Extract the (X, Y) coordinate from the center of the cell holding the provided text.  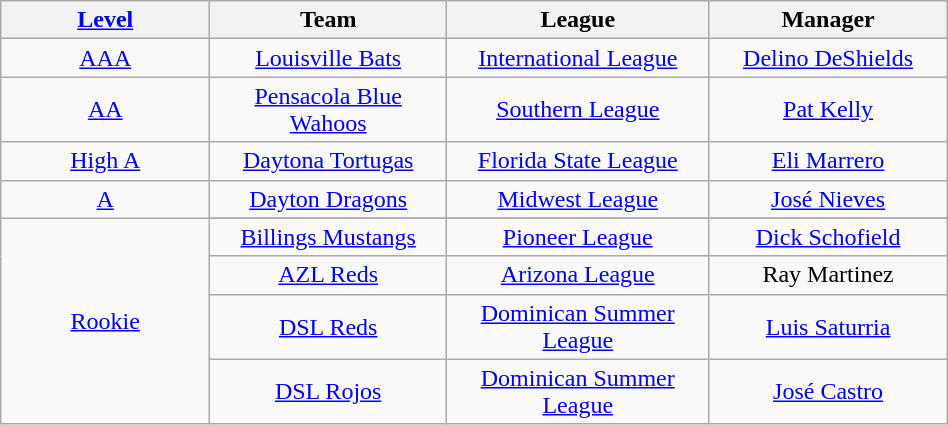
AZL Reds (328, 275)
International League (578, 58)
Manager (828, 20)
Florida State League (578, 161)
Eli Marrero (828, 161)
José Nieves (828, 199)
League (578, 20)
Dick Schofield (828, 237)
Level (106, 20)
Pioneer League (578, 237)
AA (106, 110)
High A (106, 161)
Pensacola Blue Wahoos (328, 110)
DSL Reds (328, 326)
Team (328, 20)
Louisville Bats (328, 58)
Southern League (578, 110)
Delino DeShields (828, 58)
Pat Kelly (828, 110)
Ray Martinez (828, 275)
José Castro (828, 392)
Rookie (106, 321)
Dayton Dragons (328, 199)
Luis Saturria (828, 326)
A (106, 199)
AAA (106, 58)
DSL Rojos (328, 392)
Midwest League (578, 199)
Billings Mustangs (328, 237)
Daytona Tortugas (328, 161)
Arizona League (578, 275)
